Output the [x, y] coordinate of the center of the cell containing the given text.  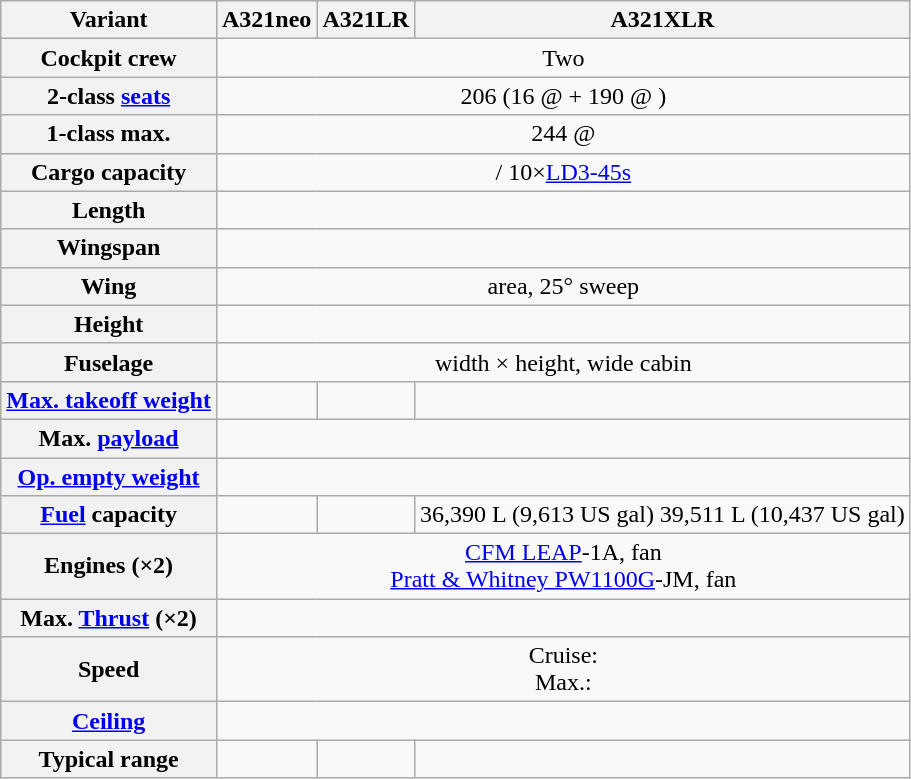
206 (16 @ + 190 @ ) [563, 96]
Cargo capacity [109, 172]
width × height, wide cabin [563, 362]
Max. payload [109, 438]
Engines (×2) [109, 566]
A321XLR [663, 20]
Op. empty weight [109, 477]
Fuselage [109, 362]
A321neo [266, 20]
244 @ [563, 134]
1-class max. [109, 134]
2-class seats [109, 96]
Wingspan [109, 248]
Typical range [109, 759]
Height [109, 324]
A321LR [366, 20]
Max. Thrust (×2) [109, 618]
Variant [109, 20]
Two [563, 58]
Cockpit crew [109, 58]
Ceiling [109, 721]
Max. takeoff weight [109, 400]
Cruise: Max.: [563, 670]
36,390 L (9,613 US gal) 39,511 L (10,437 US gal) [663, 515]
Length [109, 210]
area, 25° sweep [563, 286]
CFM LEAP-1A, fanPratt & Whitney PW1100G-JM, fan [563, 566]
Wing [109, 286]
/ 10×LD3-45s [563, 172]
Speed [109, 670]
Fuel capacity [109, 515]
